Find where the given text appears and provide that cell's center as [X, Y] coordinate. 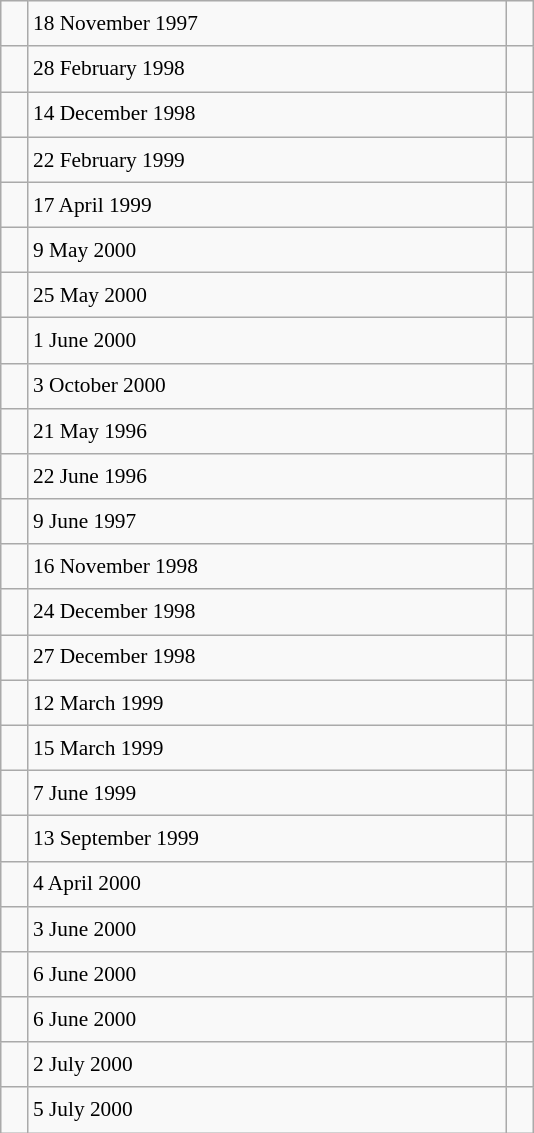
14 December 1998 [267, 114]
9 May 2000 [267, 250]
3 October 2000 [267, 386]
22 February 1999 [267, 160]
13 September 1999 [267, 838]
15 March 1999 [267, 748]
28 February 1998 [267, 68]
27 December 1998 [267, 658]
3 June 2000 [267, 928]
1 June 2000 [267, 340]
4 April 2000 [267, 884]
5 July 2000 [267, 1110]
2 July 2000 [267, 1064]
16 November 1998 [267, 566]
25 May 2000 [267, 296]
22 June 1996 [267, 476]
18 November 1997 [267, 24]
7 June 1999 [267, 792]
9 June 1997 [267, 522]
17 April 1999 [267, 204]
21 May 1996 [267, 430]
24 December 1998 [267, 612]
12 March 1999 [267, 702]
